From the cell containing the given text, extract its center point as [x, y] coordinate. 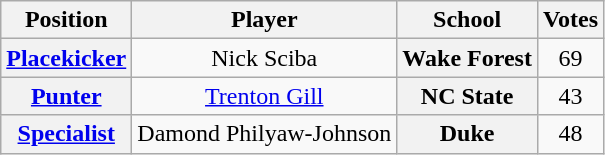
School [468, 20]
NC State [468, 96]
Player [264, 20]
Votes [570, 20]
Damond Philyaw-Johnson [264, 134]
Placekicker [66, 58]
Punter [66, 96]
Specialist [66, 134]
43 [570, 96]
Position [66, 20]
Nick Sciba [264, 58]
69 [570, 58]
Duke [468, 134]
48 [570, 134]
Wake Forest [468, 58]
Trenton Gill [264, 96]
